Search for the cell housing the specified text and yield its [x, y] center coordinate. 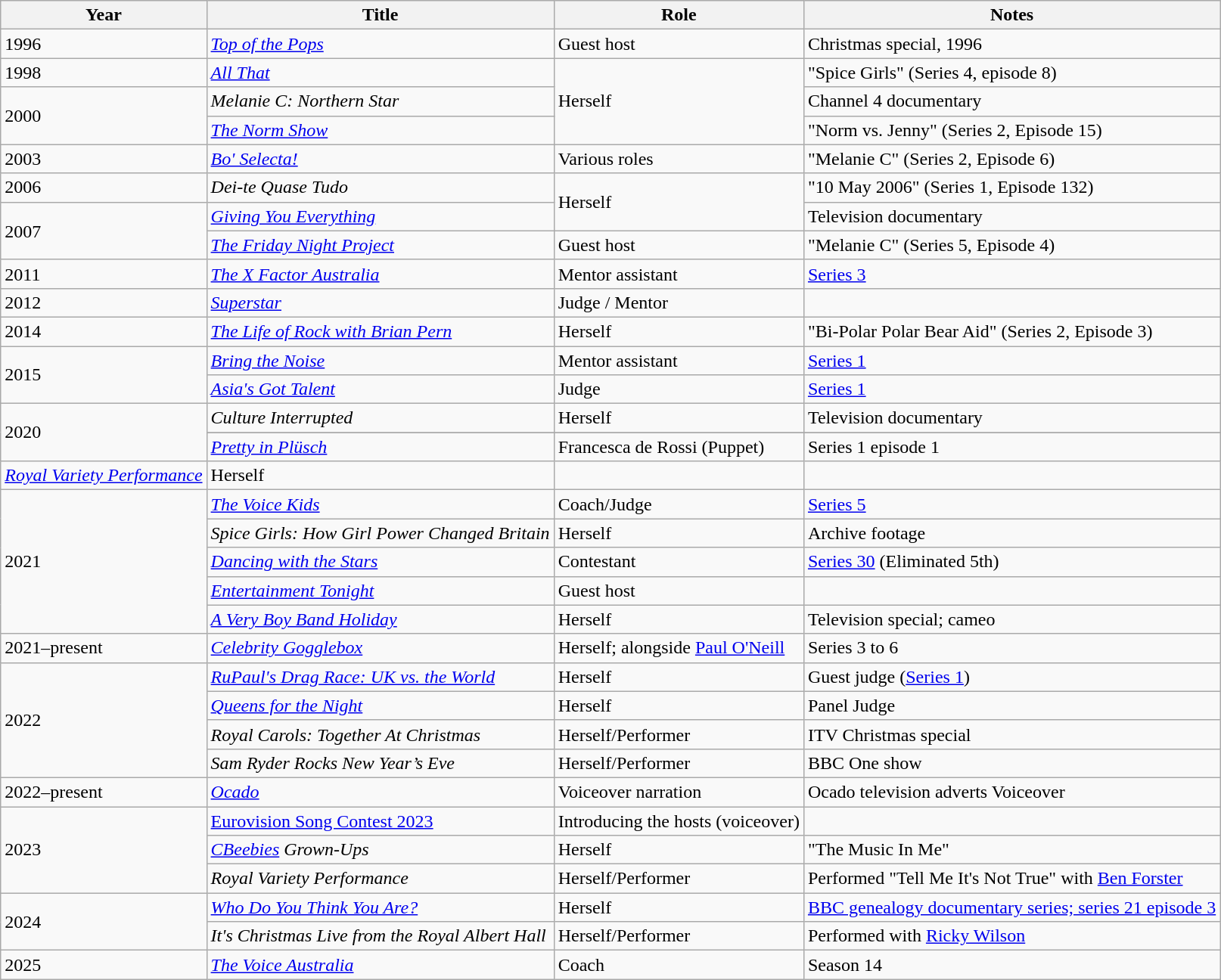
Who Do You Think You Are? [380, 907]
Spice Girls: How Girl Power Changed Britain [380, 533]
1998 [104, 73]
Dancing with the Stars [380, 562]
Performed "Tell Me It's Not True" with Ben Forster [1011, 879]
2003 [104, 159]
Eurovision Song Contest 2023 [380, 820]
"Bi-Polar Polar Bear Aid" (Series 2, Episode 3) [1011, 331]
Bo' Selecta! [380, 159]
Television special; cameo [1011, 619]
Judge [679, 389]
The Voice Australia [380, 965]
All That [380, 73]
Dei-te Quase Tudo [380, 188]
Guest judge (Series 1) [1011, 677]
2025 [104, 965]
Various roles [679, 159]
2007 [104, 231]
2000 [104, 116]
It's Christmas Live from the Royal Albert Hall [380, 936]
BBC genealogy documentary series; series 21 episode 3 [1011, 907]
RuPaul's Drag Race: UK vs. the World [380, 677]
Asia's Got Talent [380, 389]
Season 14 [1011, 965]
Bring the Noise [380, 361]
2024 [104, 922]
Herself; alongside Paul O'Neill [679, 648]
Series 1 episode 1 [1011, 447]
BBC One show [1011, 763]
Ocado [380, 792]
Top of the Pops [380, 44]
2012 [104, 302]
2015 [104, 375]
Role [679, 15]
Panel Judge [1011, 706]
2011 [104, 274]
2020 [104, 433]
Ocado television adverts Voiceover [1011, 792]
A Very Boy Band Holiday [380, 619]
"10 May 2006" (Series 1, Episode 132) [1011, 188]
Francesca de Rossi (Puppet) [679, 447]
Entertainment Tonight [380, 591]
Notes [1011, 15]
2006 [104, 188]
Performed with Ricky Wilson [1011, 936]
Royal Carols: Together At Christmas [380, 734]
2021–present [104, 648]
The Friday Night Project [380, 245]
Series 30 (Eliminated 5th) [1011, 562]
Queens for the Night [380, 706]
Culture Interrupted [380, 418]
Year [104, 15]
The Norm Show [380, 130]
Celebrity Gogglebox [380, 648]
Contestant [679, 562]
"The Music In Me" [1011, 850]
Introducing the hosts (voiceover) [679, 820]
ITV Christmas special [1011, 734]
The X Factor Australia [380, 274]
Pretty in Plüsch [380, 447]
Voiceover narration [679, 792]
Channel 4 documentary [1011, 101]
Superstar [380, 302]
Archive footage [1011, 533]
Melanie C: Northern Star [380, 101]
Giving You Everything [380, 216]
Series 3 [1011, 274]
Christmas special, 1996 [1011, 44]
Coach/Judge [679, 504]
"Melanie C" (Series 5, Episode 4) [1011, 245]
Sam Ryder Rocks New Year’s Eve [380, 763]
Series 3 to 6 [1011, 648]
"Norm vs. Jenny" (Series 2, Episode 15) [1011, 130]
The Life of Rock with Brian Pern [380, 331]
2022–present [104, 792]
"Melanie C" (Series 2, Episode 6) [1011, 159]
Title [380, 15]
2021 [104, 562]
Judge / Mentor [679, 302]
1996 [104, 44]
2014 [104, 331]
2023 [104, 849]
The Voice Kids [380, 504]
2022 [104, 720]
Series 5 [1011, 504]
"Spice Girls" (Series 4, episode 8) [1011, 73]
CBeebies Grown-Ups [380, 850]
Coach [679, 965]
